Determine the [x, y] coordinate at the center of the cell enclosing the given text.  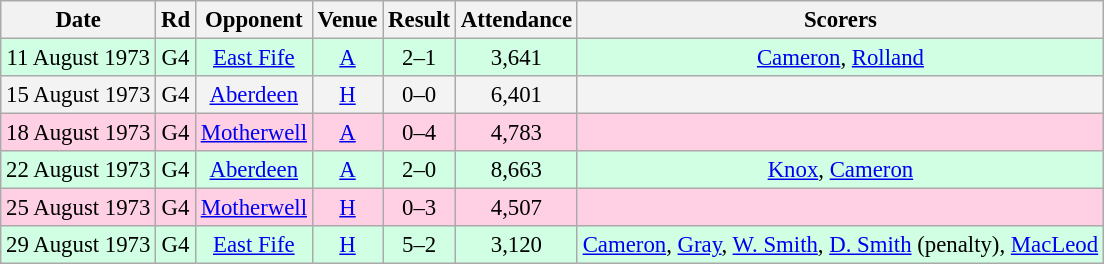
Knox, Cameron [840, 170]
2–1 [420, 58]
4,507 [516, 208]
15 August 1973 [78, 95]
0–0 [420, 95]
11 August 1973 [78, 58]
Attendance [516, 20]
25 August 1973 [78, 208]
Opponent [254, 20]
5–2 [420, 245]
Rd [176, 20]
6,401 [516, 95]
Result [420, 20]
8,663 [516, 170]
Cameron, Rolland [840, 58]
0–4 [420, 133]
Venue [348, 20]
Date [78, 20]
3,641 [516, 58]
22 August 1973 [78, 170]
4,783 [516, 133]
18 August 1973 [78, 133]
29 August 1973 [78, 245]
Scorers [840, 20]
Cameron, Gray, W. Smith, D. Smith (penalty), MacLeod [840, 245]
0–3 [420, 208]
2–0 [420, 170]
3,120 [516, 245]
